For the text-containing cell, return its midpoint in [x, y] coordinate format. 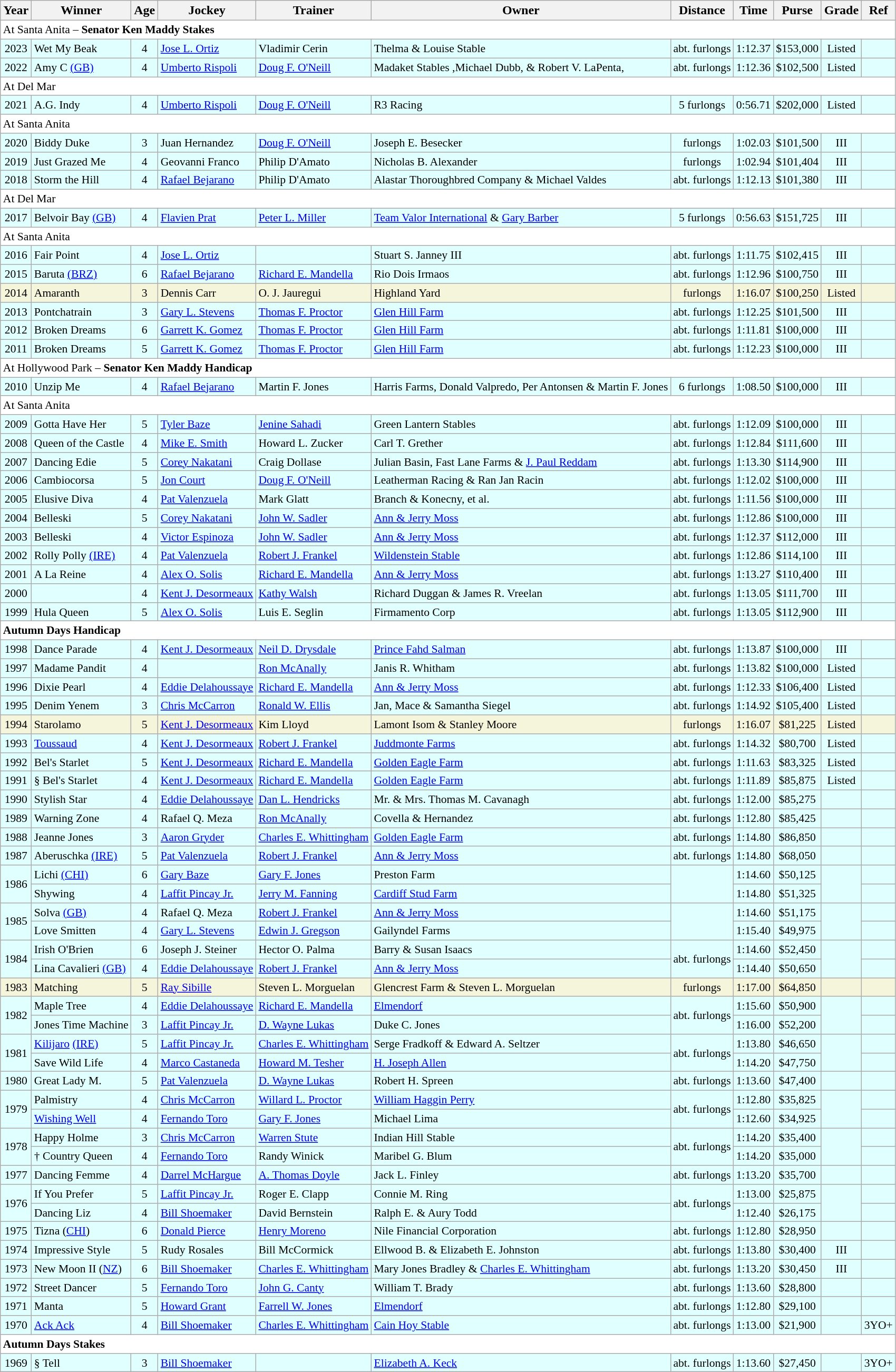
Warren Stute [313, 1138]
1:12.00 [754, 799]
Michael Lima [521, 1119]
1:12.96 [754, 274]
2019 [16, 161]
$50,650 [797, 968]
§ Bel's Starlet [81, 781]
$105,400 [797, 705]
Jones Time Machine [81, 1025]
$51,325 [797, 894]
1994 [16, 724]
1983 [16, 987]
$28,950 [797, 1231]
Kilijaro (IRE) [81, 1044]
Ronald W. Ellis [313, 705]
Elizabeth A. Keck [521, 1363]
Just Grazed Me [81, 161]
Janis R. Whitham [521, 668]
Amaranth [81, 293]
2023 [16, 48]
1973 [16, 1269]
2011 [16, 349]
Ralph E. & Aury Todd [521, 1212]
Dancing Femme [81, 1175]
Jon Court [207, 481]
1:11.63 [754, 762]
2021 [16, 105]
2010 [16, 387]
$151,725 [797, 218]
Carl T. Grether [521, 443]
$112,000 [797, 537]
$29,100 [797, 1306]
Hula Queen [81, 612]
1991 [16, 781]
1978 [16, 1146]
$34,925 [797, 1119]
Elusive Diva [81, 499]
Fair Point [81, 255]
R3 Racing [521, 105]
Craig Dollase [313, 462]
1:12.25 [754, 311]
Dance Parade [81, 649]
Joseph E. Besecker [521, 143]
Richard Duggan & James R. Vreelan [521, 593]
1:08.50 [754, 387]
Farrell W. Jones [313, 1306]
Ellwood B. & Elizabeth E. Johnston [521, 1250]
At Hollywood Park – Senator Ken Maddy Handicap [448, 368]
Howard L. Zucker [313, 443]
Grade [841, 11]
Biddy Duke [81, 143]
Mark Glatt [313, 499]
1974 [16, 1250]
$85,425 [797, 818]
1:14.32 [754, 743]
Tizna (CHI) [81, 1231]
Aberuschka (IRE) [81, 856]
2020 [16, 143]
Thelma & Louise Stable [521, 48]
Peter L. Miller [313, 218]
Aaron Gryder [207, 837]
Donald Pierce [207, 1231]
Storm the Hill [81, 180]
2014 [16, 293]
Henry Moreno [313, 1231]
$202,000 [797, 105]
$83,325 [797, 762]
Happy Holme [81, 1138]
Wet My Beak [81, 48]
H. Joseph Allen [521, 1062]
Mike E. Smith [207, 443]
Unzip Me [81, 387]
1:12.13 [754, 180]
1:11.56 [754, 499]
1:02.03 [754, 143]
Cardiff Stud Farm [521, 894]
Rudy Rosales [207, 1250]
Starolamo [81, 724]
Gary Baze [207, 875]
1:12.40 [754, 1212]
Dixie Pearl [81, 687]
Nile Financial Corporation [521, 1231]
$86,850 [797, 837]
Winner [81, 11]
$102,415 [797, 255]
Serge Fradkoff & Edward A. Seltzer [521, 1044]
1984 [16, 959]
Prince Fahd Salman [521, 649]
Team Valor International & Gary Barber [521, 218]
1:16.00 [754, 1025]
If You Prefer [81, 1194]
Dancing Edie [81, 462]
Barry & Susan Isaacs [521, 949]
Dan L. Hendricks [313, 799]
John G. Canty [313, 1288]
1:14.40 [754, 968]
1:13.27 [754, 574]
Kathy Walsh [313, 593]
Luis E. Seglin [313, 612]
Jeanne Jones [81, 837]
$47,400 [797, 1081]
1995 [16, 705]
New Moon II (NZ) [81, 1269]
$35,825 [797, 1100]
Willard L. Proctor [313, 1100]
Time [754, 11]
Irish O'Brien [81, 949]
1969 [16, 1363]
1:12.23 [754, 349]
Cambiocorsa [81, 481]
Maple Tree [81, 1006]
0:56.71 [754, 105]
$30,450 [797, 1269]
$49,975 [797, 931]
Mary Jones Bradley & Charles E. Whittingham [521, 1269]
Maribel G. Blum [521, 1156]
1:13.87 [754, 649]
Branch & Konecny, et al. [521, 499]
1992 [16, 762]
Jockey [207, 11]
Shywing [81, 894]
Hector O. Palma [313, 949]
1:12.36 [754, 67]
$68,050 [797, 856]
Stuart S. Janney III [521, 255]
2012 [16, 330]
Warning Zone [81, 818]
Indian Hill Stable [521, 1138]
Covella & Hernandez [521, 818]
Baruta (BRZ) [81, 274]
$52,200 [797, 1025]
Bill McCormick [313, 1250]
1975 [16, 1231]
1977 [16, 1175]
$101,404 [797, 161]
1972 [16, 1288]
Impressive Style [81, 1250]
Darrel McHargue [207, 1175]
$114,900 [797, 462]
Lamont Isom & Stanley Moore [521, 724]
1993 [16, 743]
$28,800 [797, 1288]
Madaket Stables ,Michael Dubb, & Robert V. LaPenta, [521, 67]
Dennis Carr [207, 293]
Julian Basin, Fast Lane Farms & J. Paul Reddam [521, 462]
$85,275 [797, 799]
Juan Hernandez [207, 143]
† Country Queen [81, 1156]
Howard Grant [207, 1306]
$111,600 [797, 443]
1:12.02 [754, 481]
1:15.60 [754, 1006]
Gotta Have Her [81, 424]
2000 [16, 593]
Wildenstein Stable [521, 555]
2013 [16, 311]
Solva (GB) [81, 912]
$35,700 [797, 1175]
1:13.82 [754, 668]
Jerry M. Fanning [313, 894]
O. J. Jauregui [313, 293]
1981 [16, 1053]
$100,750 [797, 274]
$30,400 [797, 1250]
2004 [16, 518]
Howard M. Tesher [313, 1062]
$111,700 [797, 593]
1985 [16, 921]
Autumn Days Handicap [448, 631]
Pontchatrain [81, 311]
§ Tell [81, 1363]
1:12.60 [754, 1119]
2008 [16, 443]
$102,500 [797, 67]
Kim Lloyd [313, 724]
Belvoir Bay (GB) [81, 218]
1999 [16, 612]
$81,225 [797, 724]
$27,450 [797, 1363]
Nicholas B. Alexander [521, 161]
Madame Pandit [81, 668]
$35,000 [797, 1156]
$153,000 [797, 48]
1:11.89 [754, 781]
Ray Sibille [207, 987]
$21,900 [797, 1325]
Alastar Thoroughbred Company & Michael Valdes [521, 180]
Robert H. Spreen [521, 1081]
Amy C (GB) [81, 67]
Edwin J. Gregson [313, 931]
1:02.94 [754, 161]
Jack L. Finley [521, 1175]
0:56.63 [754, 218]
Great Lady M. [81, 1081]
1997 [16, 668]
A La Reine [81, 574]
Ack Ack [81, 1325]
$106,400 [797, 687]
2001 [16, 574]
1:13.30 [754, 462]
$101,380 [797, 180]
Autumn Days Stakes [448, 1344]
Denim Yenem [81, 705]
Neil D. Drysdale [313, 649]
Mr. & Mrs. Thomas M. Cavanagh [521, 799]
1976 [16, 1203]
$50,125 [797, 875]
Wishing Well [81, 1119]
$25,875 [797, 1194]
Connie M. Ring [521, 1194]
A.G. Indy [81, 105]
Lina Cavalieri (GB) [81, 968]
2015 [16, 274]
1982 [16, 1015]
2005 [16, 499]
David Bernstein [313, 1212]
Gailyndel Farms [521, 931]
1:12.09 [754, 424]
Leatherman Racing & Ran Jan Racin [521, 481]
Vladimir Cerin [313, 48]
1970 [16, 1325]
William Haggin Perry [521, 1100]
6 furlongs [702, 387]
Owner [521, 11]
Jenine Sahadi [313, 424]
Green Lantern Stables [521, 424]
Rolly Polly (IRE) [81, 555]
2009 [16, 424]
Victor Espinoza [207, 537]
Cain Hoy Stable [521, 1325]
2007 [16, 462]
1:12.84 [754, 443]
$85,875 [797, 781]
2017 [16, 218]
$47,750 [797, 1062]
Trainer [313, 11]
Geovanni Franco [207, 161]
$46,650 [797, 1044]
1:11.75 [754, 255]
1987 [16, 856]
Year [16, 11]
$114,100 [797, 555]
$26,175 [797, 1212]
Harris Farms, Donald Valpredo, Per Antonsen & Martin F. Jones [521, 387]
2003 [16, 537]
Marco Castaneda [207, 1062]
$64,850 [797, 987]
Tyler Baze [207, 424]
Steven L. Morguelan [313, 987]
1:15.40 [754, 931]
$52,450 [797, 949]
1989 [16, 818]
Martin F. Jones [313, 387]
2002 [16, 555]
1971 [16, 1306]
1990 [16, 799]
1:11.81 [754, 330]
$51,175 [797, 912]
Distance [702, 11]
1980 [16, 1081]
1988 [16, 837]
Save Wild Life [81, 1062]
$80,700 [797, 743]
Rio Dois Irmaos [521, 274]
Matching [81, 987]
William T. Brady [521, 1288]
Purse [797, 11]
1:14.92 [754, 705]
Street Dancer [81, 1288]
$110,400 [797, 574]
$100,250 [797, 293]
Roger E. Clapp [313, 1194]
$112,900 [797, 612]
Ref [879, 11]
1:17.00 [754, 987]
Bel's Starlet [81, 762]
Firmamento Corp [521, 612]
Manta [81, 1306]
Glencrest Farm & Steven L. Morguelan [521, 987]
Age [144, 11]
Love Smitten [81, 931]
Toussaud [81, 743]
1996 [16, 687]
1979 [16, 1109]
Randy Winick [313, 1156]
Duke C. Jones [521, 1025]
Dancing Liz [81, 1212]
Stylish Star [81, 799]
Lichi (CHI) [81, 875]
1986 [16, 884]
$35,400 [797, 1138]
2018 [16, 180]
2022 [16, 67]
Palmistry [81, 1100]
2016 [16, 255]
A. Thomas Doyle [313, 1175]
Juddmonte Farms [521, 743]
Flavien Prat [207, 218]
Jan, Mace & Samantha Siegel [521, 705]
Queen of the Castle [81, 443]
Highland Yard [521, 293]
2006 [16, 481]
1998 [16, 649]
Joseph J. Steiner [207, 949]
At Santa Anita – Senator Ken Maddy Stakes [448, 30]
Preston Farm [521, 875]
$50,900 [797, 1006]
1:12.33 [754, 687]
